Capture the cell that displays the provided text and extract its [x, y] central coordinate. 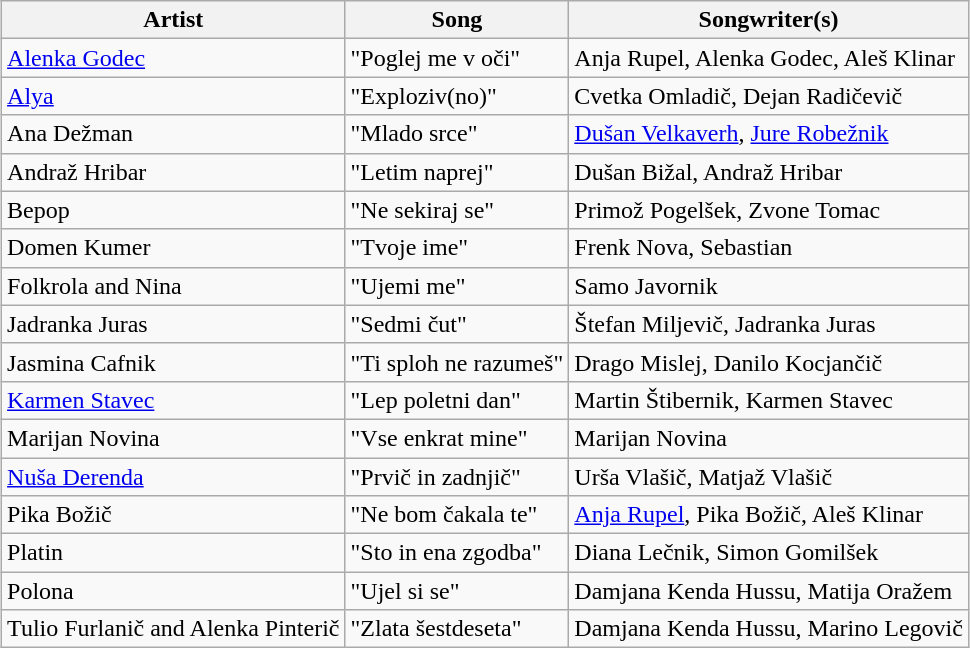
Primož Pogelšek, Zvone Tomac [769, 210]
Karmen Stavec [174, 400]
Martin Štibernik, Karmen Stavec [769, 400]
"Sto in ena zgodba" [457, 553]
Drago Mislej, Danilo Kocjančič [769, 362]
Platin [174, 553]
Pika Božič [174, 515]
Folkrola and Nina [174, 286]
Cvetka Omladič, Dejan Radičevič [769, 96]
"Sedmi čut" [457, 324]
Urša Vlašič, Matjaž Vlašič [769, 477]
Tulio Furlanič and Alenka Pinterič [174, 629]
Anja Rupel, Pika Božič, Aleš Klinar [769, 515]
"Zlata šestdeseta" [457, 629]
Song [457, 20]
"Poglej me v oči" [457, 58]
"Exploziv(no)" [457, 96]
Andraž Hribar [174, 172]
"Ujel si se" [457, 591]
Alenka Godec [174, 58]
Ana Dežman [174, 134]
"Ti sploh ne razumeš" [457, 362]
"Tvoje ime" [457, 248]
Damjana Kenda Hussu, Marino Legovič [769, 629]
Jadranka Juras [174, 324]
Dušan Bižal, Andraž Hribar [769, 172]
Polona [174, 591]
Anja Rupel, Alenka Godec, Aleš Klinar [769, 58]
Domen Kumer [174, 248]
Jasmina Cafnik [174, 362]
"Ne bom čakala te" [457, 515]
"Letim naprej" [457, 172]
"Ujemi me" [457, 286]
Alya [174, 96]
Bepop [174, 210]
"Ne sekiraj se" [457, 210]
Dušan Velkaverh, Jure Robežnik [769, 134]
Damjana Kenda Hussu, Matija Oražem [769, 591]
Nuša Derenda [174, 477]
Artist [174, 20]
"Vse enkrat mine" [457, 438]
"Lep poletni dan" [457, 400]
Diana Lečnik, Simon Gomilšek [769, 553]
"Prvič in zadnjič" [457, 477]
Samo Javornik [769, 286]
"Mlado srce" [457, 134]
Frenk Nova, Sebastian [769, 248]
Songwriter(s) [769, 20]
Štefan Miljevič, Jadranka Juras [769, 324]
